Detect which cell encompasses the target text, then output its (X, Y) center coordinate. 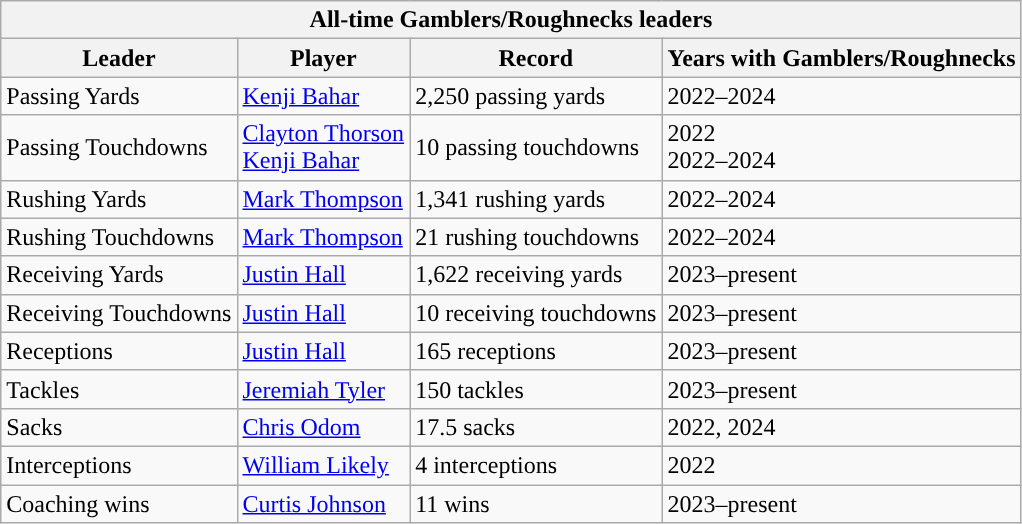
Years with Gamblers/Roughnecks (842, 58)
William Likely (324, 465)
Receptions (119, 351)
165 receptions (536, 351)
2022 (842, 465)
1,341 rushing yards (536, 199)
20222022–2024 (842, 148)
Kenji Bahar (324, 96)
150 tackles (536, 389)
10 receiving touchdowns (536, 313)
17.5 sacks (536, 427)
Tackles (119, 389)
Rushing Touchdowns (119, 237)
Passing Yards (119, 96)
Chris Odom (324, 427)
2022, 2024 (842, 427)
Player (324, 58)
Rushing Yards (119, 199)
Passing Touchdowns (119, 148)
Clayton ThorsonKenji Bahar (324, 148)
Receiving Touchdowns (119, 313)
10 passing touchdowns (536, 148)
11 wins (536, 503)
Leader (119, 58)
Jeremiah Tyler (324, 389)
2,250 passing yards (536, 96)
Coaching wins (119, 503)
21 rushing touchdowns (536, 237)
Curtis Johnson (324, 503)
Receiving Yards (119, 275)
Record (536, 58)
Sacks (119, 427)
1,622 receiving yards (536, 275)
Interceptions (119, 465)
All-time Gamblers/Roughnecks leaders (511, 20)
4 interceptions (536, 465)
